Provide the [x, y] coordinate of the cell's center where the given text is located.  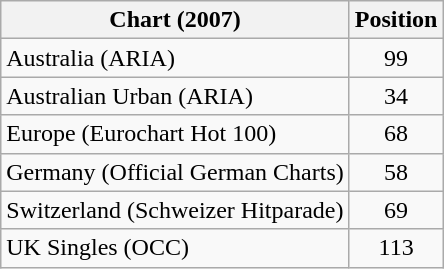
58 [396, 172]
UK Singles (OCC) [175, 248]
Europe (Eurochart Hot 100) [175, 134]
68 [396, 134]
Chart (2007) [175, 20]
Switzerland (Schweizer Hitparade) [175, 210]
Australian Urban (ARIA) [175, 96]
69 [396, 210]
113 [396, 248]
Australia (ARIA) [175, 58]
34 [396, 96]
99 [396, 58]
Position [396, 20]
Germany (Official German Charts) [175, 172]
